Identify which cell holds the provided text, then report its [X, Y] central coordinate. 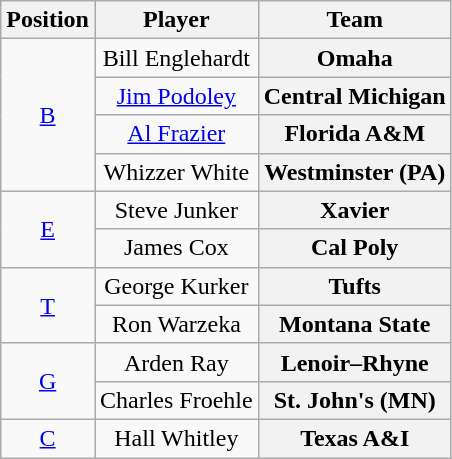
Charles Froehle [176, 400]
Xavier [354, 210]
Florida A&M [354, 134]
Player [176, 20]
Whizzer White [176, 172]
B [48, 115]
Omaha [354, 58]
Bill Englehardt [176, 58]
Westminster (PA) [354, 172]
Steve Junker [176, 210]
James Cox [176, 248]
T [48, 305]
Lenoir–Rhyne [354, 362]
Texas A&I [354, 438]
Team [354, 20]
E [48, 229]
Al Frazier [176, 134]
Ron Warzeka [176, 324]
Central Michigan [354, 96]
Cal Poly [354, 248]
Hall Whitley [176, 438]
Jim Podoley [176, 96]
Montana State [354, 324]
George Kurker [176, 286]
St. John's (MN) [354, 400]
C [48, 438]
G [48, 381]
Tufts [354, 286]
Arden Ray [176, 362]
Position [48, 20]
